Pinpoint the cell where the given text exists, returning its (X, Y) midpoint coordinate. 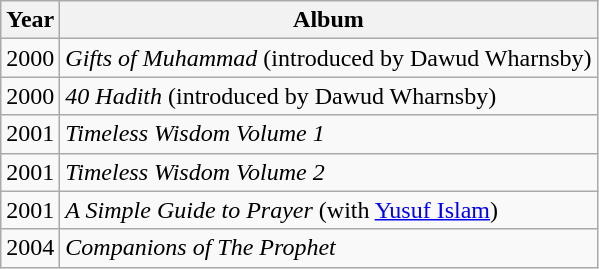
Companions of The Prophet (328, 248)
A Simple Guide to Prayer (with Yusuf Islam) (328, 210)
Timeless Wisdom Volume 1 (328, 134)
40 Hadith (introduced by Dawud Wharnsby) (328, 96)
Gifts of Muhammad (introduced by Dawud Wharnsby) (328, 58)
Album (328, 20)
Year (30, 20)
2004 (30, 248)
Timeless Wisdom Volume 2 (328, 172)
